For the text-containing cell, return its midpoint in (x, y) coordinate format. 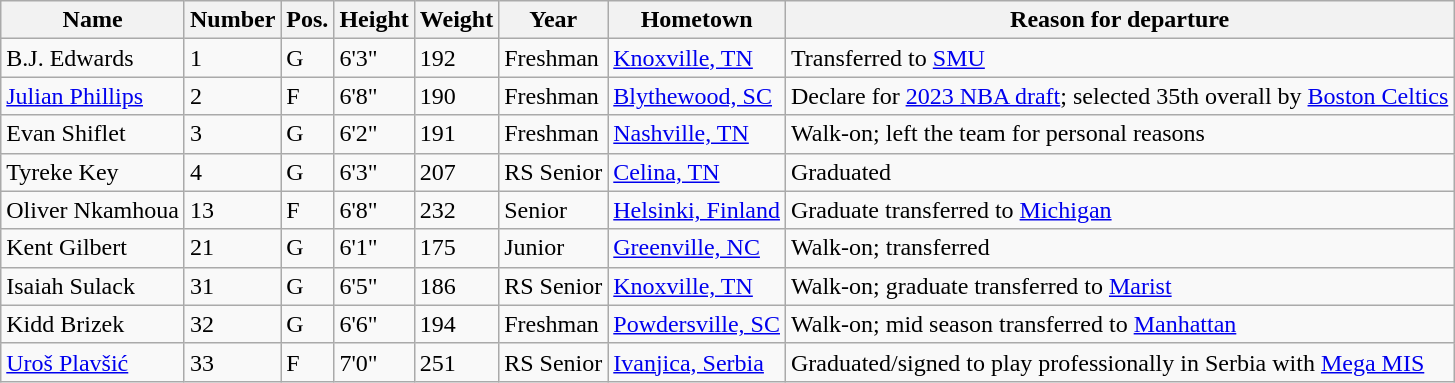
Hometown (697, 20)
251 (456, 362)
Name (93, 20)
1 (232, 58)
Year (554, 20)
191 (456, 134)
7'0" (374, 362)
B.J. Edwards (93, 58)
Greenville, NC (697, 248)
Celina, TN (697, 172)
31 (232, 286)
13 (232, 210)
2 (232, 96)
186 (456, 286)
Uroš Plavšić (93, 362)
Isaiah Sulack (93, 286)
6'5" (374, 286)
232 (456, 210)
33 (232, 362)
6'2" (374, 134)
Blythewood, SC (697, 96)
Walk-on; graduate transferred to Marist (1120, 286)
Tyreke Key (93, 172)
Graduate transferred to Michigan (1120, 210)
4 (232, 172)
Ivanjica, Serbia (697, 362)
Declare for 2023 NBA draft; selected 35th overall by Boston Celtics (1120, 96)
Powdersville, SC (697, 324)
207 (456, 172)
Walk-on; mid season transferred to Manhattan (1120, 324)
Oliver Nkamhoua (93, 210)
Julian Phillips (93, 96)
Evan Shiflet (93, 134)
6'1" (374, 248)
Number (232, 20)
175 (456, 248)
Transferred to SMU (1120, 58)
Graduated/signed to play professionally in Serbia with Mega MIS (1120, 362)
Senior (554, 210)
Pos. (308, 20)
6'6" (374, 324)
Graduated (1120, 172)
Height (374, 20)
21 (232, 248)
Walk-on; left the team for personal reasons (1120, 134)
Kidd Brizek (93, 324)
3 (232, 134)
194 (456, 324)
190 (456, 96)
Junior (554, 248)
Walk-on; transferred (1120, 248)
Nashville, TN (697, 134)
Helsinki, Finland (697, 210)
Weight (456, 20)
Reason for departure (1120, 20)
192 (456, 58)
Kent Gilbert (93, 248)
32 (232, 324)
